Scan for the cell matching the given text and deliver its [x, y] coordinate at center. 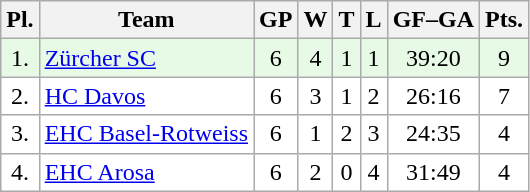
31:49 [433, 172]
W [316, 20]
24:35 [433, 134]
T [346, 20]
9 [504, 58]
EHC Basel-Rotweiss [146, 134]
39:20 [433, 58]
Team [146, 20]
L [374, 20]
EHC Arosa [146, 172]
GP [276, 20]
2. [20, 96]
1. [20, 58]
GF–GA [433, 20]
HC Davos [146, 96]
3. [20, 134]
7 [504, 96]
Pl. [20, 20]
Pts. [504, 20]
26:16 [433, 96]
4. [20, 172]
0 [346, 172]
Zürcher SC [146, 58]
